Scan for the cell matching the given text and deliver its (x, y) coordinate at center. 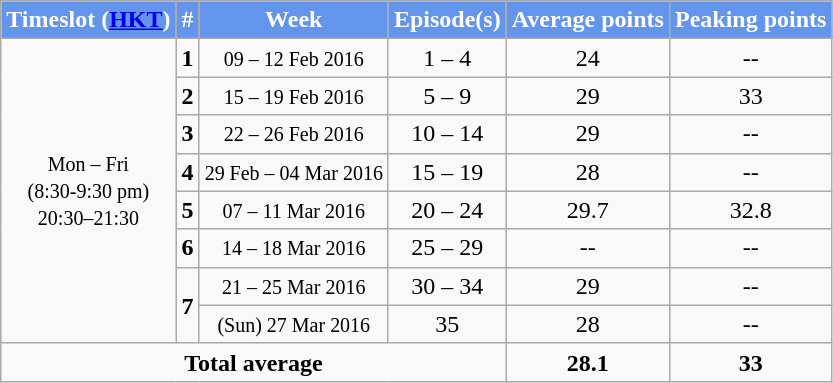
15 – 19 (447, 172)
25 – 29 (447, 248)
07 – 11 Mar 2016 (294, 210)
35 (447, 324)
1 (188, 58)
15 – 19 Feb 2016 (294, 96)
09 – 12 Feb 2016 (294, 58)
# (188, 20)
10 – 14 (447, 134)
29 Feb – 04 Mar 2016 (294, 172)
1 – 4 (447, 58)
30 – 34 (447, 286)
5 – 9 (447, 96)
Total average (254, 362)
2 (188, 96)
Week (294, 20)
24 (588, 58)
Average points (588, 20)
Timeslot (HKT) (88, 20)
20 – 24 (447, 210)
7 (188, 305)
28.1 (588, 362)
14 – 18 Mar 2016 (294, 248)
22 – 26 Feb 2016 (294, 134)
3 (188, 134)
5 (188, 210)
6 (188, 248)
29.7 (588, 210)
4 (188, 172)
Peaking points (750, 20)
Mon – Fri(8:30-9:30 pm)20:30–21:30 (88, 191)
21 – 25 Mar 2016 (294, 286)
(Sun) 27 Mar 2016 (294, 324)
Episode(s) (447, 20)
32.8 (750, 210)
